Identify which cell holds the provided text, then report its [x, y] central coordinate. 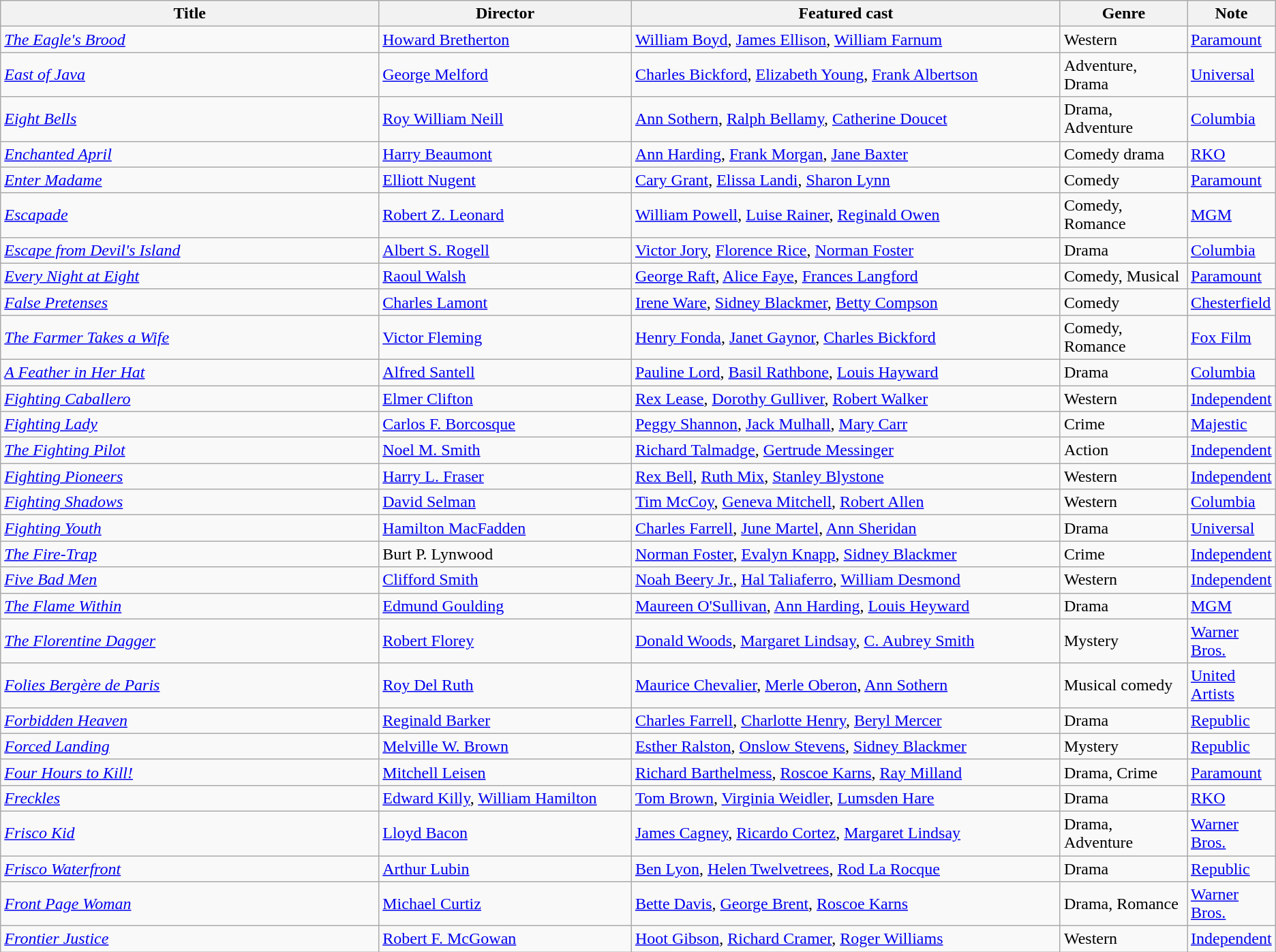
Victor Jory, Florence Rice, Norman Foster [845, 250]
Comedy drama [1123, 154]
Rex Lease, Dorothy Gulliver, Robert Walker [845, 399]
East of Java [189, 75]
Ann Sothern, Ralph Bellamy, Catherine Doucet [845, 119]
Eight Bells [189, 119]
Chesterfield [1232, 302]
Reginald Barker [506, 720]
Raoul Walsh [506, 276]
Drama, Romance [1123, 904]
Melville W. Brown [506, 746]
William Powell, Luise Rainer, Reginald Owen [845, 215]
Rex Bell, Ruth Mix, Stanley Blystone [845, 476]
George Melford [506, 75]
The Flame Within [189, 606]
Charles Farrell, June Martel, Ann Sheridan [845, 528]
David Selman [506, 502]
Elmer Clifton [506, 399]
Ben Lyon, Helen Twelvetrees, Rod La Rocque [845, 869]
Hamilton MacFadden [506, 528]
Harry L. Fraser [506, 476]
The Farmer Takes a Wife [189, 337]
Roy Del Ruth [506, 686]
Maureen O'Sullivan, Ann Harding, Louis Heyward [845, 606]
Fighting Pioneers [189, 476]
Arthur Lubin [506, 869]
Norman Foster, Evalyn Knapp, Sidney Blackmer [845, 554]
Lloyd Bacon [506, 833]
Five Bad Men [189, 580]
James Cagney, Ricardo Cortez, Margaret Lindsay [845, 833]
Escape from Devil's Island [189, 250]
Charles Lamont [506, 302]
Pauline Lord, Basil Rathbone, Louis Hayward [845, 372]
Fighting Caballero [189, 399]
Ann Harding, Frank Morgan, Jane Baxter [845, 154]
Enchanted April [189, 154]
Drama, Crime [1123, 772]
Richard Talmadge, Gertrude Messinger [845, 450]
Title [189, 14]
George Raft, Alice Faye, Frances Langford [845, 276]
The Fighting Pilot [189, 450]
Action [1123, 450]
Henry Fonda, Janet Gaynor, Charles Bickford [845, 337]
Michael Curtiz [506, 904]
Fighting Lady [189, 425]
Noah Beery Jr., Hal Taliaferro, William Desmond [845, 580]
Noel M. Smith [506, 450]
Robert Z. Leonard [506, 215]
Albert S. Rogell [506, 250]
Fighting Youth [189, 528]
Cary Grant, Elissa Landi, Sharon Lynn [845, 180]
Forbidden Heaven [189, 720]
Victor Fleming [506, 337]
Burt P. Lynwood [506, 554]
Comedy, Musical [1123, 276]
Tim McCoy, Geneva Mitchell, Robert Allen [845, 502]
Clifford Smith [506, 580]
Hoot Gibson, Richard Cramer, Roger Williams [845, 939]
Robert Florey [506, 641]
Note [1232, 14]
Front Page Woman [189, 904]
Adventure, Drama [1123, 75]
Charles Bickford, Elizabeth Young, Frank Albertson [845, 75]
Frontier Justice [189, 939]
Peggy Shannon, Jack Mulhall, Mary Carr [845, 425]
Harry Beaumont [506, 154]
Escapade [189, 215]
The Eagle's Brood [189, 40]
Folies Bergère de Paris [189, 686]
Frisco Waterfront [189, 869]
Enter Madame [189, 180]
The Fire-Trap [189, 554]
Mitchell Leisen [506, 772]
Frisco Kid [189, 833]
Maurice Chevalier, Merle Oberon, Ann Sothern [845, 686]
Esther Ralston, Onslow Stevens, Sidney Blackmer [845, 746]
Robert F. McGowan [506, 939]
Musical comedy [1123, 686]
Charles Farrell, Charlotte Henry, Beryl Mercer [845, 720]
Howard Bretherton [506, 40]
Featured cast [845, 14]
Elliott Nugent [506, 180]
Edward Killy, William Hamilton [506, 798]
Tom Brown, Virginia Weidler, Lumsden Hare [845, 798]
Four Hours to Kill! [189, 772]
Fox Film [1232, 337]
False Pretenses [189, 302]
United Artists [1232, 686]
Every Night at Eight [189, 276]
Majestic [1232, 425]
Edmund Goulding [506, 606]
Bette Davis, George Brent, Roscoe Karns [845, 904]
William Boyd, James Ellison, William Farnum [845, 40]
Irene Ware, Sidney Blackmer, Betty Compson [845, 302]
Freckles [189, 798]
Donald Woods, Margaret Lindsay, C. Aubrey Smith [845, 641]
Carlos F. Borcosque [506, 425]
The Florentine Dagger [189, 641]
Richard Barthelmess, Roscoe Karns, Ray Milland [845, 772]
Forced Landing [189, 746]
Fighting Shadows [189, 502]
A Feather in Her Hat [189, 372]
Director [506, 14]
Roy William Neill [506, 119]
Genre [1123, 14]
Alfred Santell [506, 372]
